Find where the given text appears and provide that cell's center as (X, Y) coordinate. 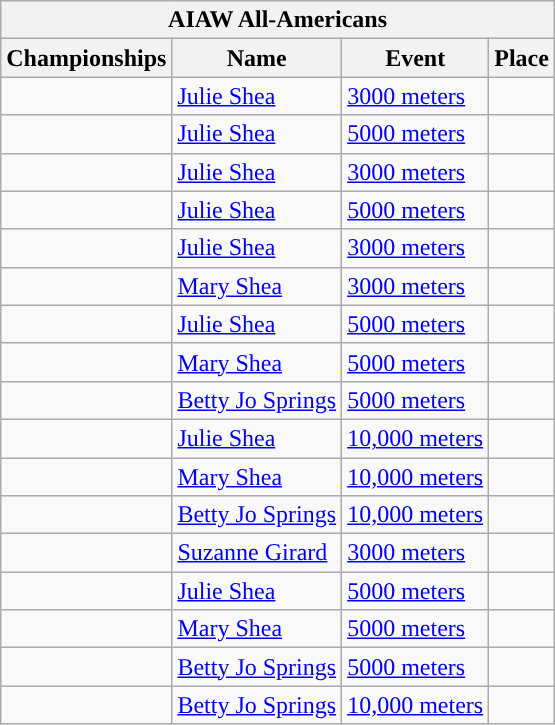
Championships (86, 58)
Name (257, 58)
Suzanne Girard (257, 553)
AIAW All-Americans (278, 20)
Place (522, 58)
Event (416, 58)
